Return the (X, Y) coordinate for the center point of the cell that contains the specified text.  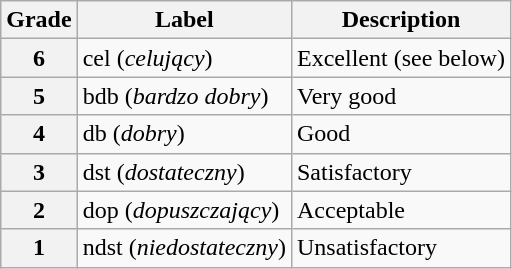
Very good (400, 96)
Description (400, 20)
Grade (39, 20)
Label (184, 20)
Acceptable (400, 210)
Good (400, 134)
bdb (bardzo dobry) (184, 96)
6 (39, 58)
Satisfactory (400, 172)
dst (dostateczny) (184, 172)
5 (39, 96)
dop (dopuszczający) (184, 210)
4 (39, 134)
cel (celujący) (184, 58)
2 (39, 210)
ndst (niedostateczny) (184, 248)
Excellent (see below) (400, 58)
Unsatisfactory (400, 248)
3 (39, 172)
1 (39, 248)
db (dobry) (184, 134)
